Find where the given text appears and provide that cell's center as (x, y) coordinate. 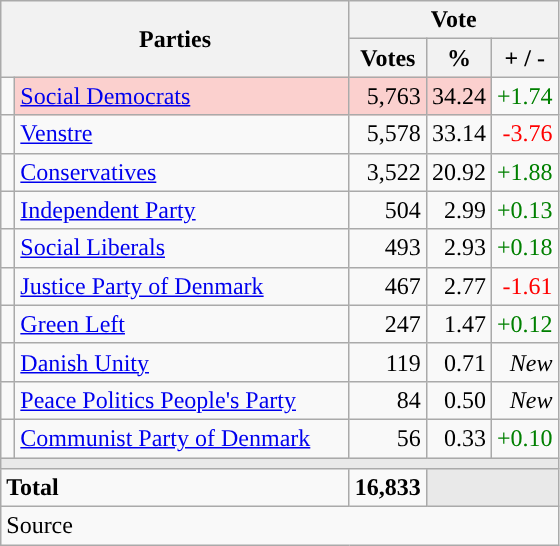
Danish Unity (182, 362)
% (458, 58)
+0.10 (524, 438)
Parties (176, 39)
+0.18 (524, 248)
+1.88 (524, 172)
56 (388, 438)
5,763 (388, 96)
5,578 (388, 134)
+1.74 (524, 96)
34.24 (458, 96)
Venstre (182, 134)
2.93 (458, 248)
1.47 (458, 324)
16,833 (388, 488)
Independent Party (182, 210)
Social Democrats (182, 96)
247 (388, 324)
Green Left (182, 324)
20.92 (458, 172)
Social Liberals (182, 248)
-1.61 (524, 286)
Communist Party of Denmark (182, 438)
Peace Politics People's Party (182, 400)
Conservatives (182, 172)
Justice Party of Denmark (182, 286)
+ / - (524, 58)
Source (280, 526)
504 (388, 210)
84 (388, 400)
493 (388, 248)
2.99 (458, 210)
Vote (454, 20)
2.77 (458, 286)
0.71 (458, 362)
3,522 (388, 172)
+0.13 (524, 210)
119 (388, 362)
-3.76 (524, 134)
0.50 (458, 400)
0.33 (458, 438)
Total (176, 488)
Votes (388, 58)
+0.12 (524, 324)
33.14 (458, 134)
467 (388, 286)
